Locate the cell with the specified text and output its [x, y] center coordinate. 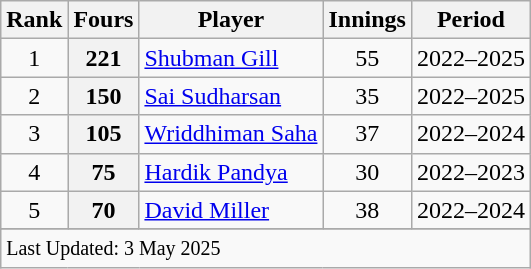
Hardik Pandya [231, 172]
4 [34, 172]
Innings [367, 20]
David Miller [231, 210]
37 [367, 134]
150 [104, 96]
Player [231, 20]
5 [34, 210]
38 [367, 210]
Shubman Gill [231, 58]
Period [470, 20]
55 [367, 58]
1 [34, 58]
35 [367, 96]
Last Updated: 3 May 2025 [266, 248]
Rank [34, 20]
Fours [104, 20]
30 [367, 172]
70 [104, 210]
3 [34, 134]
105 [104, 134]
Sai Sudharsan [231, 96]
Wriddhiman Saha [231, 134]
2022–2023 [470, 172]
2 [34, 96]
221 [104, 58]
75 [104, 172]
